Output the (X, Y) coordinate of the center of the cell containing the given text.  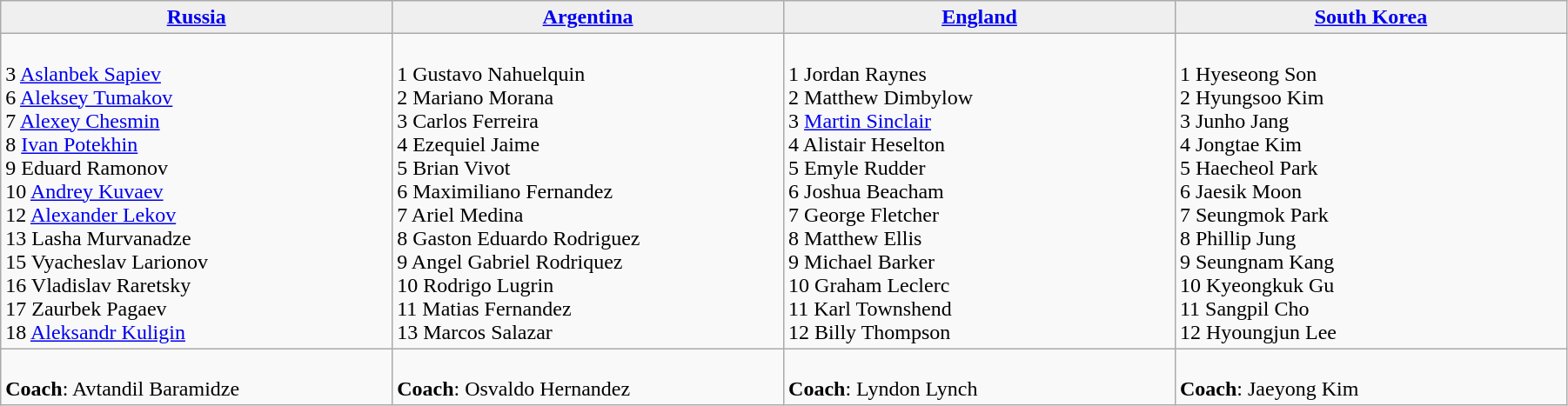
Coach: Jaeyong Kim (1370, 377)
Coach: Avtandil Baramidze (197, 377)
South Korea (1370, 17)
Argentina (588, 17)
England (980, 17)
Coach: Lyndon Lynch (980, 377)
Coach: Osvaldo Hernandez (588, 377)
Russia (197, 17)
